From the cell containing the given text, extract its center point as (x, y) coordinate. 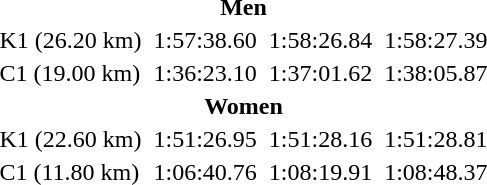
1:37:01.62 (320, 73)
1:57:38.60 (205, 40)
1:58:26.84 (320, 40)
1:51:26.95 (205, 139)
1:51:28.16 (320, 139)
1:36:23.10 (205, 73)
